Detect which cell encompasses the target text, then output its (x, y) center coordinate. 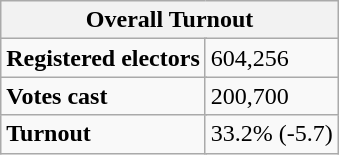
33.2% (-5.7) (272, 134)
604,256 (272, 58)
200,700 (272, 96)
Turnout (104, 134)
Registered electors (104, 58)
Votes cast (104, 96)
Overall Turnout (170, 20)
